Detect which cell encompasses the target text, then output its [X, Y] center coordinate. 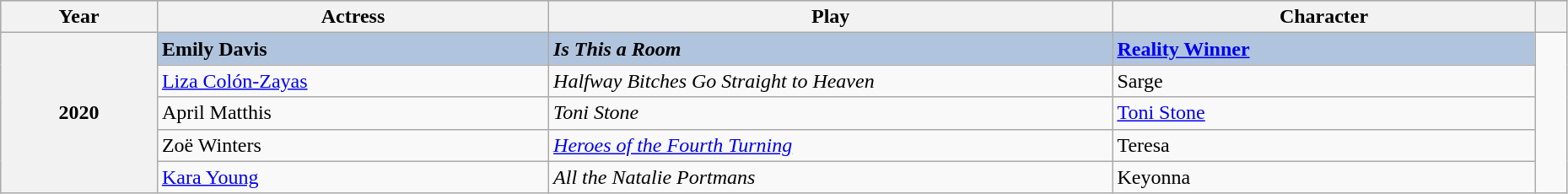
Character [1324, 17]
Play [831, 17]
April Matthis [353, 113]
Sarge [1324, 81]
All the Natalie Portmans [831, 177]
Zoë Winters [353, 145]
Actress [353, 17]
Is This a Room [831, 49]
Emily Davis [353, 49]
Keyonna [1324, 177]
Heroes of the Fourth Turning [831, 145]
Teresa [1324, 145]
Halfway Bitches Go Straight to Heaven [831, 81]
Year [79, 17]
2020 [79, 113]
Liza Colón-Zayas [353, 81]
Reality Winner [1324, 49]
Kara Young [353, 177]
